Capture the cell that displays the provided text and extract its [x, y] central coordinate. 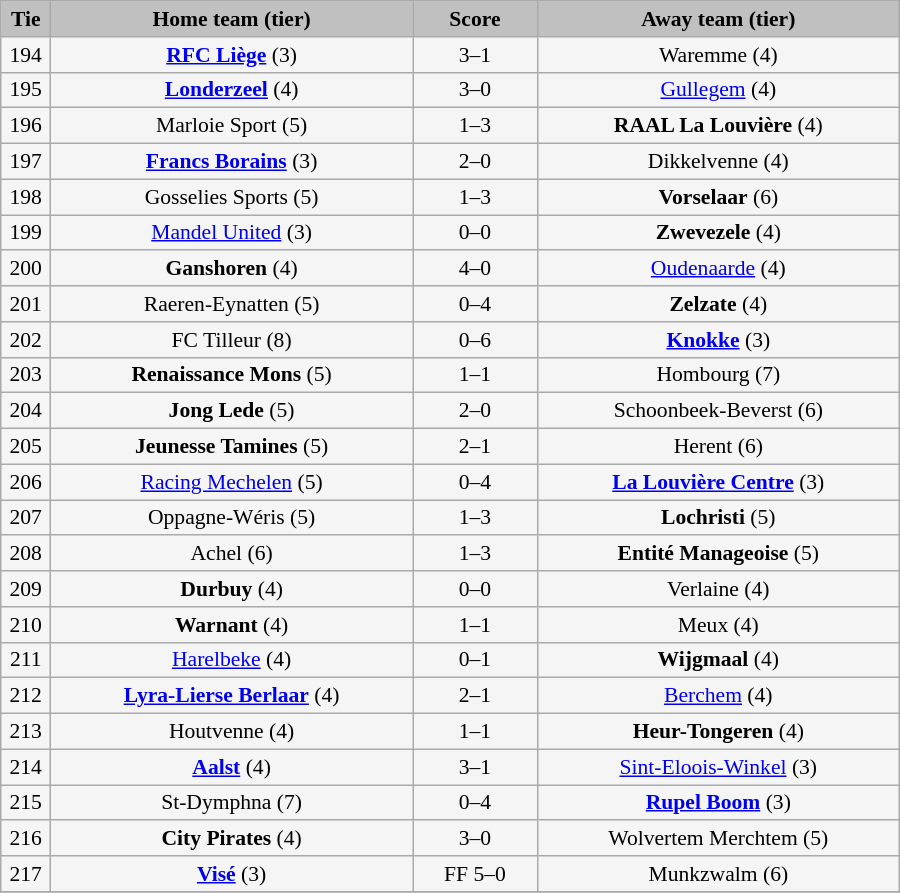
Lyra-Lierse Berlaar (4) [232, 696]
Lochristi (5) [718, 518]
205 [26, 447]
Jeunesse Tamines (5) [232, 447]
215 [26, 803]
Berchem (4) [718, 696]
City Pirates (4) [232, 839]
Tie [26, 19]
Zelzate (4) [718, 304]
Gosselies Sports (5) [232, 197]
0–6 [476, 340]
Londerzeel (4) [232, 90]
RAAL La Louvière (4) [718, 126]
Verlaine (4) [718, 589]
4–0 [476, 269]
211 [26, 660]
198 [26, 197]
Waremme (4) [718, 55]
FF 5–0 [476, 874]
Entité Manageoise (5) [718, 554]
197 [26, 162]
Vorselaar (6) [718, 197]
213 [26, 732]
199 [26, 233]
210 [26, 625]
Oppagne-Wéris (5) [232, 518]
216 [26, 839]
Francs Borains (3) [232, 162]
La Louvière Centre (3) [718, 482]
Away team (tier) [718, 19]
RFC Liège (3) [232, 55]
Heur-Tongeren (4) [718, 732]
FC Tilleur (8) [232, 340]
Herent (6) [718, 447]
Home team (tier) [232, 19]
Visé (3) [232, 874]
Dikkelvenne (4) [718, 162]
217 [26, 874]
194 [26, 55]
Renaissance Mons (5) [232, 375]
204 [26, 411]
208 [26, 554]
Hombourg (7) [718, 375]
Zwevezele (4) [718, 233]
Durbuy (4) [232, 589]
Wolvertem Merchtem (5) [718, 839]
Score [476, 19]
Racing Mechelen (5) [232, 482]
195 [26, 90]
214 [26, 767]
209 [26, 589]
Gullegem (4) [718, 90]
196 [26, 126]
Achel (6) [232, 554]
Rupel Boom (3) [718, 803]
202 [26, 340]
Wijgmaal (4) [718, 660]
206 [26, 482]
Knokke (3) [718, 340]
Houtvenne (4) [232, 732]
Raeren-Eynatten (5) [232, 304]
200 [26, 269]
201 [26, 304]
Aalst (4) [232, 767]
212 [26, 696]
Mandel United (3) [232, 233]
Sint-Eloois-Winkel (3) [718, 767]
203 [26, 375]
Ganshoren (4) [232, 269]
Jong Lede (5) [232, 411]
Warnant (4) [232, 625]
207 [26, 518]
St-Dymphna (7) [232, 803]
Marloie Sport (5) [232, 126]
Munkzwalm (6) [718, 874]
Harelbeke (4) [232, 660]
Schoonbeek-Beverst (6) [718, 411]
Meux (4) [718, 625]
0–1 [476, 660]
Oudenaarde (4) [718, 269]
